Scan for the cell matching the given text and deliver its [X, Y] coordinate at center. 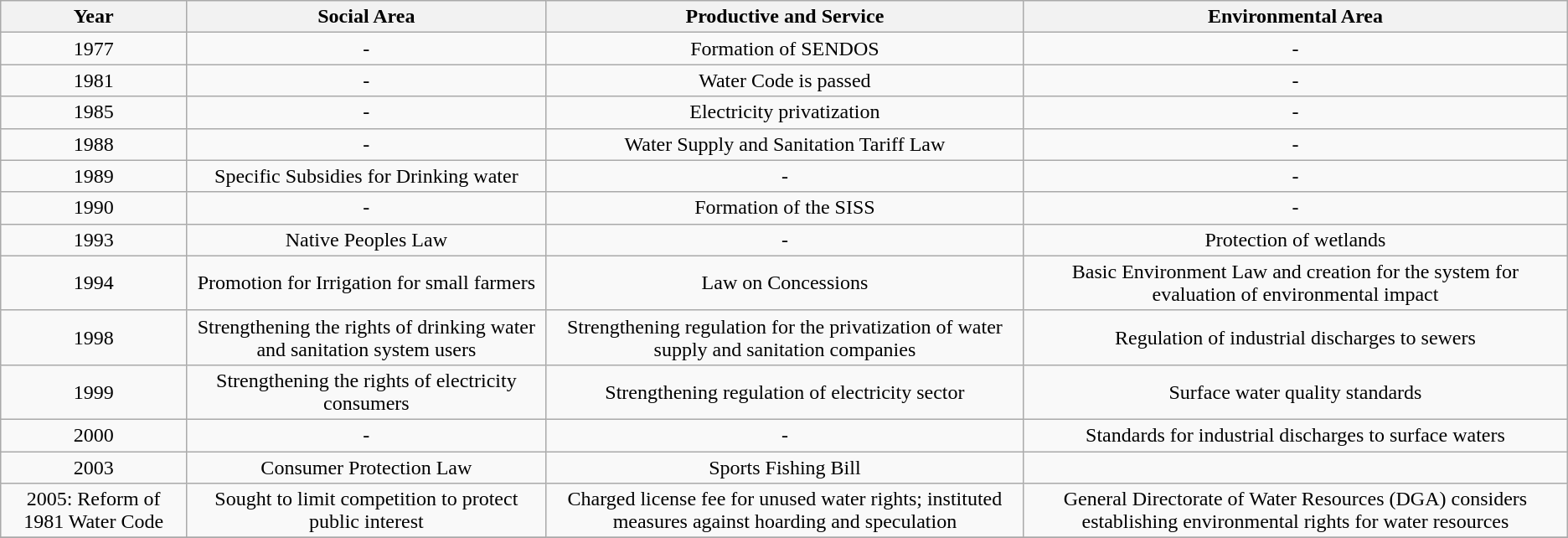
Strengthening regulation for the privatization of water supply and sanitation companies [784, 337]
2003 [94, 467]
Formation of SENDOS [784, 49]
1998 [94, 337]
Promotion for Irrigation for small farmers [367, 283]
Law on Concessions [784, 283]
Water Supply and Sanitation Tariff Law [784, 144]
Sports Fishing Bill [784, 467]
Formation of the SISS [784, 208]
1977 [94, 49]
Productive and Service [784, 17]
1990 [94, 208]
Basic Environment Law and creation for the system for evaluation of environmental impact [1296, 283]
Surface water quality standards [1296, 392]
Specific Subsidies for Drinking water [367, 176]
Electricity privatization [784, 112]
1988 [94, 144]
1989 [94, 176]
Sought to limit competition to protect public interest [367, 511]
Protection of wetlands [1296, 240]
2005: Reform of 1981 Water Code [94, 511]
Environmental Area [1296, 17]
Standards for industrial discharges to surface waters [1296, 435]
Regulation of industrial discharges to sewers [1296, 337]
General Directorate of Water Resources (DGA) considers establishing environmental rights for water resources [1296, 511]
Year [94, 17]
Strengthening regulation of electricity sector [784, 392]
1994 [94, 283]
Strengthening the rights of drinking water and sanitation system users [367, 337]
Water Code is passed [784, 80]
Consumer Protection Law [367, 467]
1981 [94, 80]
2000 [94, 435]
1993 [94, 240]
1985 [94, 112]
Strengthening the rights of electricity consumers [367, 392]
Charged license fee for unused water rights; instituted measures against hoarding and speculation [784, 511]
Social Area [367, 17]
Native Peoples Law [367, 240]
1999 [94, 392]
